Identify which cell holds the provided text, then report its [X, Y] central coordinate. 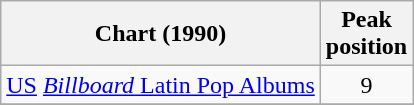
Chart (1990) [161, 34]
9 [366, 85]
US Billboard Latin Pop Albums [161, 85]
Peakposition [366, 34]
